Return the (X, Y) coordinate for the center point of the cell that contains the specified text.  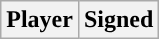
Player (40, 20)
Signed (118, 20)
